Capture the cell that displays the provided text and extract its (x, y) central coordinate. 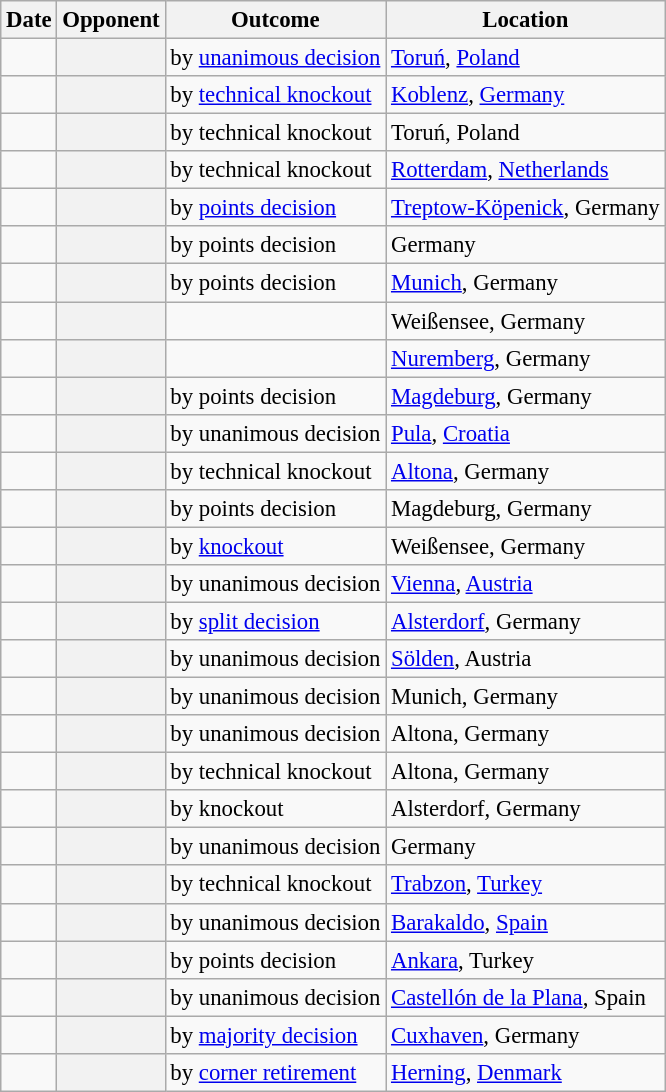
Outcome (276, 20)
Herning, Denmark (526, 1073)
by majority decision (276, 1035)
Sölden, Austria (526, 659)
Koblenz, Germany (526, 95)
by corner retirement (276, 1073)
Cuxhaven, Germany (526, 1035)
Location (526, 20)
Nuremberg, Germany (526, 358)
Vienna, Austria (526, 584)
Treptow-Köpenick, Germany (526, 208)
Pula, Croatia (526, 433)
Castellón de la Plana, Spain (526, 997)
Opponent (111, 20)
Date (29, 20)
Ankara, Turkey (526, 960)
Rotterdam, Netherlands (526, 170)
Trabzon, Turkey (526, 885)
Barakaldo, Spain (526, 922)
by split decision (276, 621)
